Locate the cell with the specified text and output its [x, y] center coordinate. 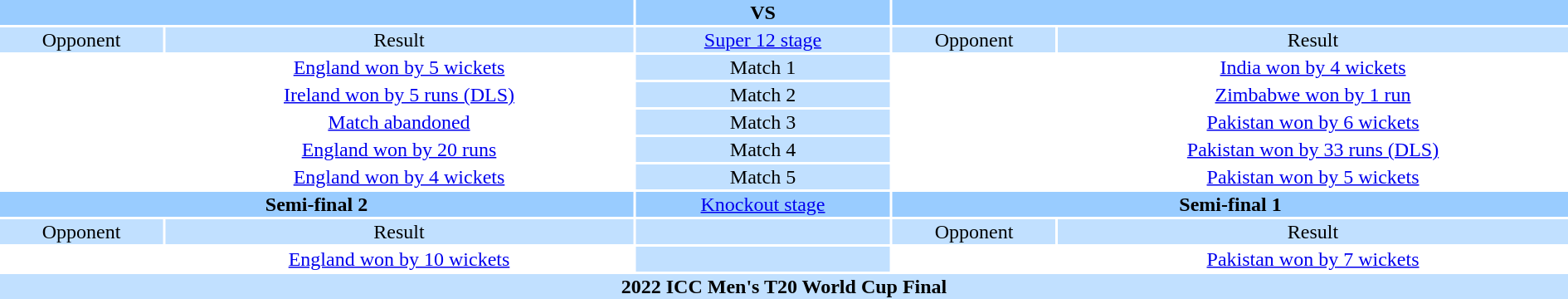
Pakistan won by 5 wickets [1312, 177]
Match 4 [763, 149]
Pakistan won by 33 runs (DLS) [1312, 149]
Pakistan won by 7 wickets [1312, 259]
Ireland won by 5 runs (DLS) [399, 95]
Zimbabwe won by 1 run [1312, 95]
Semi-final 1 [1230, 204]
VS [763, 12]
England won by 20 runs [399, 149]
Match 1 [763, 67]
2022 ICC Men's T20 World Cup Final [784, 287]
Match 5 [763, 177]
Knockout stage [763, 204]
England won by 10 wickets [399, 259]
Pakistan won by 6 wickets [1312, 122]
Match 2 [763, 95]
India won by 4 wickets [1312, 67]
Match abandoned [399, 122]
Super 12 stage [763, 40]
England won by 4 wickets [399, 177]
England won by 5 wickets [399, 67]
Semi-final 2 [317, 204]
Match 3 [763, 122]
